Search for the cell housing the specified text and yield its [x, y] center coordinate. 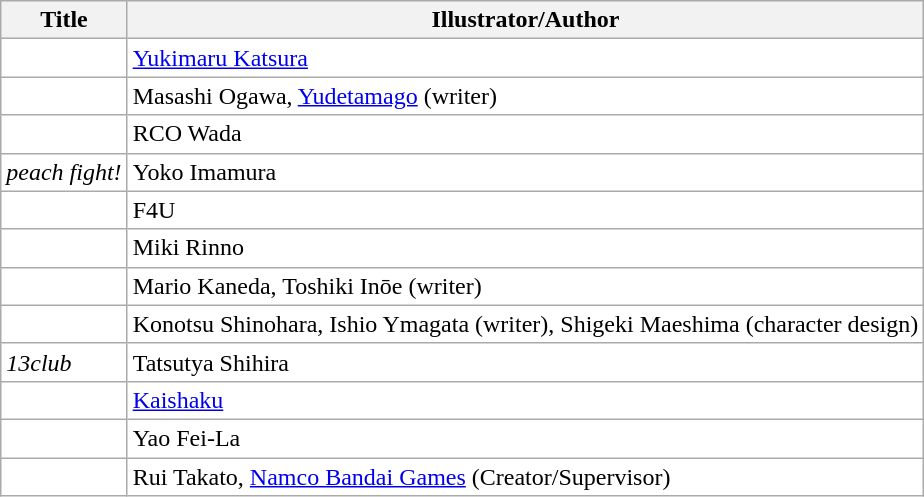
Konotsu Shinohara, Ishio Ymagata (writer), Shigeki Maeshima (character design) [526, 324]
Yoko Imamura [526, 172]
Kaishaku [526, 400]
RCO Wada [526, 134]
Yukimaru Katsura [526, 58]
Title [64, 20]
Illustrator/Author [526, 20]
F4U [526, 210]
peach fight! [64, 172]
Miki Rinno [526, 248]
Mario Kaneda, Toshiki Inōe (writer) [526, 286]
Yao Fei-La [526, 438]
Tatsutya Shihira [526, 362]
Rui Takato, Namco Bandai Games (Creator/Supervisor) [526, 477]
13club [64, 362]
Masashi Ogawa, Yudetamago (writer) [526, 96]
